Return the [x, y] coordinate for the center point of the cell that contains the specified text.  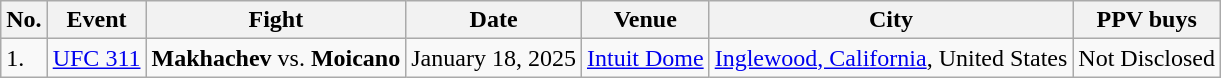
1. [24, 58]
Makhachev vs. Moicano [276, 58]
City [891, 20]
Inglewood, California, United States [891, 58]
Not Disclosed [1147, 58]
PPV buys [1147, 20]
January 18, 2025 [494, 58]
No. [24, 20]
Venue [645, 20]
Fight [276, 20]
UFC 311 [96, 58]
Intuit Dome [645, 58]
Date [494, 20]
Event [96, 20]
